From the cell containing the given text, extract its center point as (x, y) coordinate. 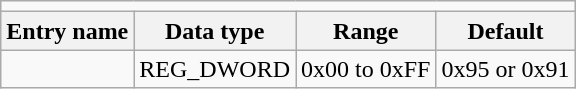
REG_DWORD (215, 69)
Default (506, 31)
Range (366, 31)
Data type (215, 31)
0x00 to 0xFF (366, 69)
0x95 or 0x91 (506, 69)
Entry name (68, 31)
